Scan for the cell matching the given text and deliver its [x, y] coordinate at center. 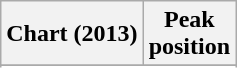
Chart (2013) [72, 34]
Peakposition [189, 34]
